Determine the (x, y) coordinate at the center of the cell enclosing the given text.  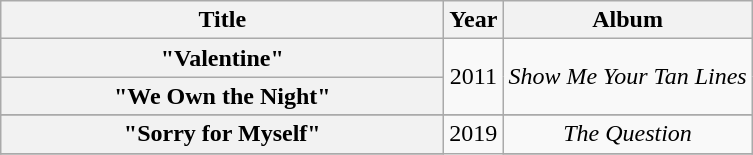
Year (474, 20)
Title (222, 20)
"We Own the Night" (222, 96)
Show Me Your Tan Lines (628, 77)
2011 (474, 77)
The Question (628, 134)
2019 (474, 134)
Album (628, 20)
"Sorry for Myself" (222, 134)
"Valentine" (222, 58)
